Scan for the cell matching the given text and deliver its (X, Y) coordinate at center. 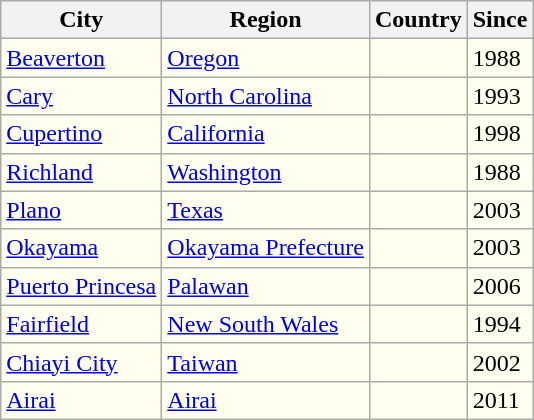
Region (266, 20)
New South Wales (266, 324)
Richland (82, 172)
Oregon (266, 58)
Palawan (266, 286)
North Carolina (266, 96)
Country (418, 20)
California (266, 134)
City (82, 20)
Fairfield (82, 324)
Puerto Princesa (82, 286)
Plano (82, 210)
Since (500, 20)
2011 (500, 400)
Beaverton (82, 58)
2002 (500, 362)
1998 (500, 134)
Cary (82, 96)
1993 (500, 96)
Taiwan (266, 362)
Texas (266, 210)
Washington (266, 172)
2006 (500, 286)
Cupertino (82, 134)
1994 (500, 324)
Okayama (82, 248)
Chiayi City (82, 362)
Okayama Prefecture (266, 248)
